Scan for the cell matching the given text and deliver its (X, Y) coordinate at center. 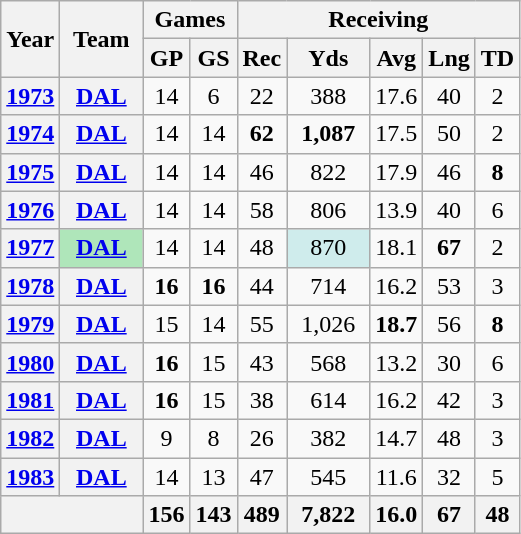
Games (190, 20)
47 (262, 477)
Yds (328, 58)
50 (449, 134)
870 (328, 248)
143 (214, 515)
714 (328, 286)
22 (262, 96)
1973 (30, 96)
1979 (30, 324)
Team (102, 39)
Receiving (378, 20)
822 (328, 172)
44 (262, 286)
1981 (30, 400)
17.5 (396, 134)
GS (214, 58)
17.6 (396, 96)
13 (214, 477)
1982 (30, 438)
Rec (262, 58)
30 (449, 362)
13.9 (396, 210)
18.7 (396, 324)
382 (328, 438)
43 (262, 362)
568 (328, 362)
489 (262, 515)
53 (449, 286)
13.2 (396, 362)
58 (262, 210)
156 (166, 515)
9 (166, 438)
55 (262, 324)
1975 (30, 172)
1983 (30, 477)
1976 (30, 210)
38 (262, 400)
Lng (449, 58)
26 (262, 438)
545 (328, 477)
TD (497, 58)
Avg (396, 58)
1980 (30, 362)
17.9 (396, 172)
1978 (30, 286)
614 (328, 400)
1,026 (328, 324)
388 (328, 96)
7,822 (328, 515)
806 (328, 210)
1974 (30, 134)
42 (449, 400)
11.6 (396, 477)
32 (449, 477)
1977 (30, 248)
18.1 (396, 248)
Year (30, 39)
16.0 (396, 515)
56 (449, 324)
5 (497, 477)
GP (166, 58)
62 (262, 134)
14.7 (396, 438)
1,087 (328, 134)
